Output the [x, y] coordinate of the center of the cell containing the given text.  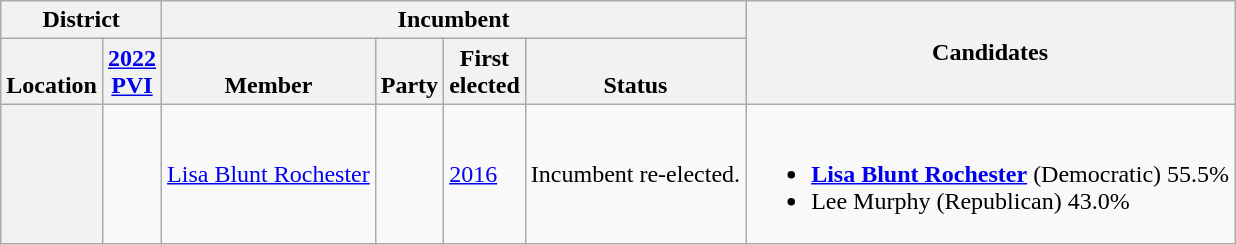
Party [409, 72]
Incumbent [454, 20]
District [82, 20]
Lisa Blunt Rochester [269, 174]
Member [269, 72]
Firstelected [485, 72]
2022PVI [132, 72]
Candidates [990, 52]
Status [635, 72]
Incumbent re-elected. [635, 174]
Lisa Blunt Rochester (Democratic) 55.5%Lee Murphy (Republican) 43.0% [990, 174]
Location [52, 72]
2016 [485, 174]
